Output the (x, y) coordinate of the center of the cell containing the given text.  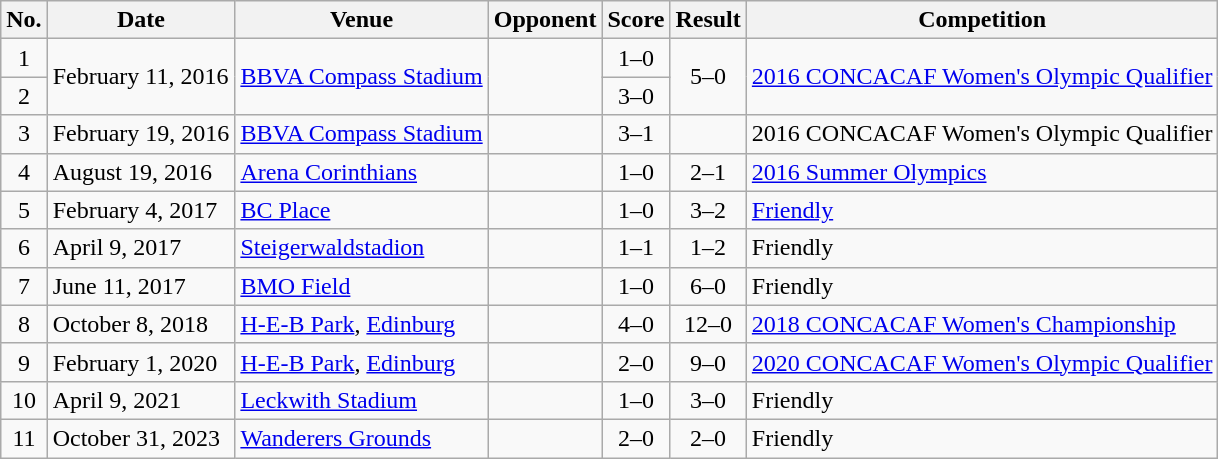
Venue (362, 20)
Score (636, 20)
Competition (982, 20)
August 19, 2016 (141, 172)
8 (24, 324)
October 31, 2023 (141, 438)
April 9, 2021 (141, 400)
2016 Summer Olympics (982, 172)
February 4, 2017 (141, 210)
Date (141, 20)
7 (24, 286)
Leckwith Stadium (362, 400)
Opponent (545, 20)
February 1, 2020 (141, 362)
February 11, 2016 (141, 77)
12–0 (708, 324)
Arena Corinthians (362, 172)
Steigerwaldstadion (362, 248)
3–2 (708, 210)
9–0 (708, 362)
5 (24, 210)
2–1 (708, 172)
October 8, 2018 (141, 324)
BMO Field (362, 286)
1–2 (708, 248)
Wanderers Grounds (362, 438)
February 19, 2016 (141, 134)
Result (708, 20)
1 (24, 58)
10 (24, 400)
BC Place (362, 210)
9 (24, 362)
4–0 (636, 324)
April 9, 2017 (141, 248)
6–0 (708, 286)
2018 CONCACAF Women's Championship (982, 324)
3 (24, 134)
11 (24, 438)
June 11, 2017 (141, 286)
4 (24, 172)
2020 CONCACAF Women's Olympic Qualifier (982, 362)
No. (24, 20)
1–1 (636, 248)
5–0 (708, 77)
6 (24, 248)
3–1 (636, 134)
2 (24, 96)
